Scan for the cell matching the given text and deliver its [X, Y] coordinate at center. 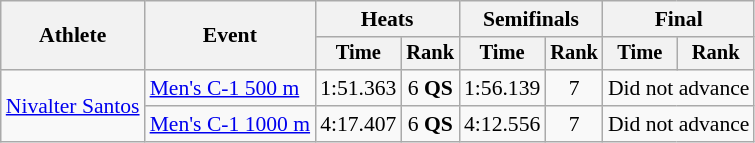
Heats [387, 19]
Event [230, 36]
1:51.363 [358, 88]
1:56.139 [502, 88]
Men's C-1 500 m [230, 88]
Semifinals [531, 19]
4:17.407 [358, 124]
Final [679, 19]
4:12.556 [502, 124]
Athlete [73, 36]
Nivalter Santos [73, 106]
Men's C-1 1000 m [230, 124]
